Find where the given text appears and provide that cell's center as [x, y] coordinate. 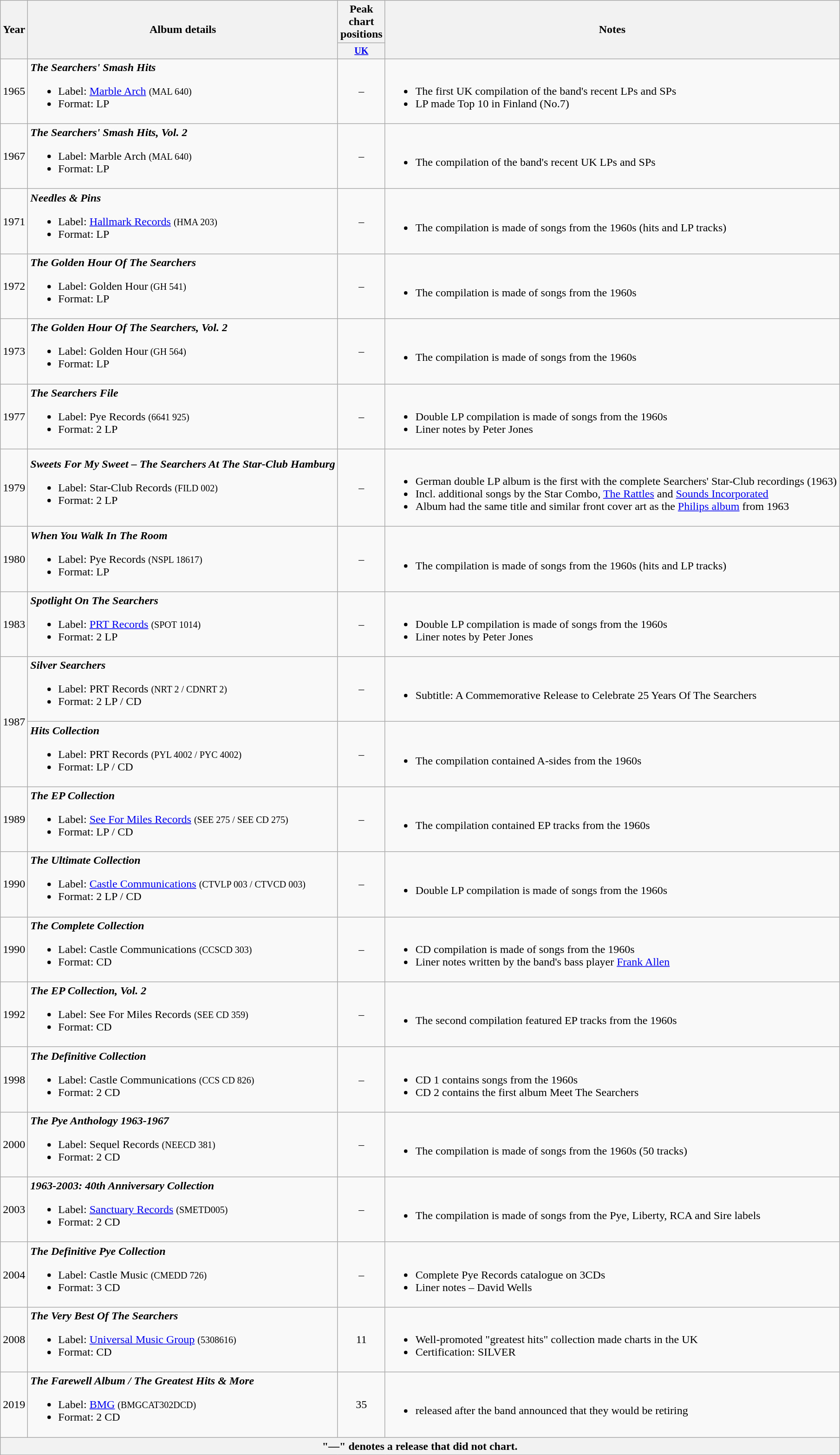
The Searchers' Smash HitsLabel: Marble Arch (MAL 640)Format: LP [183, 91]
CD compilation is made of songs from the 1960sLiner notes written by the band's bass player Frank Allen [612, 949]
11 [361, 1339]
1979 [14, 488]
The Complete CollectionLabel: Castle Communications (CCSCD 303)Format: CD [183, 949]
Year [14, 30]
The compilation is made of songs from the 1960s (50 tracks) [612, 1144]
1965 [14, 91]
Spotlight On The SearchersLabel: PRT Records (SPOT 1014)Format: 2 LP [183, 624]
The compilation of the band's recent UK LPs and SPs [612, 156]
"—" denotes a release that did not chart. [420, 1446]
The Pye Anthology 1963-1967Label: Sequel Records (NEECD 381)Format: 2 CD [183, 1144]
The Searchers' Smash Hits, Vol. 2Label: Marble Arch (MAL 640)Format: LP [183, 156]
The EP CollectionLabel: See For Miles Records (SEE 275 / SEE CD 275)Format: LP / CD [183, 819]
When You Walk In The RoomLabel: Pye Records (NSPL 18617)Format: LP [183, 559]
The Golden Hour Of The Searchers, Vol. 2 Label: Golden Hour (GH 564)Format: LP [183, 352]
Hits CollectionLabel: PRT Records (PYL 4002 / PYC 4002)Format: LP / CD [183, 754]
1987 [14, 722]
1980 [14, 559]
Subtitle: A Commemorative Release to Celebrate 25 Years Of The Searchers [612, 689]
The Definitive Pye CollectionLabel: Castle Music (CMEDD 726)Format: 3 CD [183, 1274]
2019 [14, 1405]
The Golden Hour Of The Searchers Label: Golden Hour (GH 541)Format: LP [183, 286]
The first UK compilation of the band's recent LPs and SPsLP made Top 10 in Finland (No.7) [612, 91]
The Farewell Album / The Greatest Hits & MoreLabel: BMG (BMGCAT302DCD)Format: 2 CD [183, 1405]
released after the band announced that they would be retiring [612, 1405]
1971 [14, 221]
The EP Collection, Vol. 2Label: See For Miles Records (SEE CD 359)Format: CD [183, 1014]
1989 [14, 819]
Notes [612, 30]
The Definitive CollectionLabel: Castle Communications (CCS CD 826)Format: 2 CD [183, 1079]
Well-promoted "greatest hits" collection made charts in the UKCertification: SILVER [612, 1339]
The Very Best Of The SearchersLabel: Universal Music Group (5308616)Format: CD [183, 1339]
1972 [14, 286]
2004 [14, 1274]
1973 [14, 352]
The second compilation featured EP tracks from the 1960s [612, 1014]
Peak chart positions [361, 22]
The compilation contained EP tracks from the 1960s [612, 819]
2008 [14, 1339]
CD 1 contains songs from the 1960sCD 2 contains the first album Meet The Searchers [612, 1079]
Needles & PinsLabel: Hallmark Records (HMA 203)Format: LP [183, 221]
1963-2003: 40th Anniversary CollectionLabel: Sanctuary Records (SMETD005)Format: 2 CD [183, 1209]
Sweets For My Sweet – The Searchers At The Star-Club HamburgLabel: Star-Club Records (FILD 002)Format: 2 LP [183, 488]
The Searchers FileLabel: Pye Records (6641 925)Format: 2 LP [183, 417]
1977 [14, 417]
1992 [14, 1014]
The Ultimate CollectionLabel: Castle Communications (CTVLP 003 / CTVCD 003)Format: 2 LP / CD [183, 884]
Album details [183, 30]
35 [361, 1405]
2000 [14, 1144]
UK [361, 51]
The compilation contained A-sides from the 1960s [612, 754]
1998 [14, 1079]
Silver SearchersLabel: PRT Records (NRT 2 / CDNRT 2)Format: 2 LP / CD [183, 689]
Complete Pye Records catalogue on 3CDsLiner notes – David Wells [612, 1274]
Double LP compilation is made of songs from the 1960s [612, 884]
The compilation is made of songs from the Pye, Liberty, RCA and Sire labels [612, 1209]
1983 [14, 624]
1967 [14, 156]
2003 [14, 1209]
